Capture the cell that displays the provided text and extract its [x, y] central coordinate. 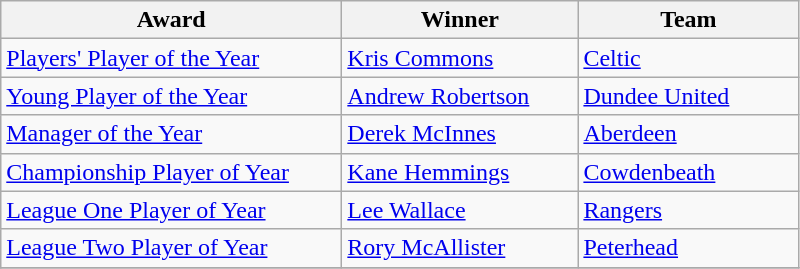
Derek McInnes [460, 134]
Kris Commons [460, 58]
Manager of the Year [172, 134]
Dundee United [688, 96]
Award [172, 20]
Lee Wallace [460, 210]
Andrew Robertson [460, 96]
Peterhead [688, 248]
Rangers [688, 210]
Championship Player of Year [172, 172]
Kane Hemmings [460, 172]
Cowdenbeath [688, 172]
Players' Player of the Year [172, 58]
Rory McAllister [460, 248]
Young Player of the Year [172, 96]
League One Player of Year [172, 210]
Aberdeen [688, 134]
Winner [460, 20]
Team [688, 20]
Celtic [688, 58]
League Two Player of Year [172, 248]
